Return (X, Y) of the center of cell containing provided text 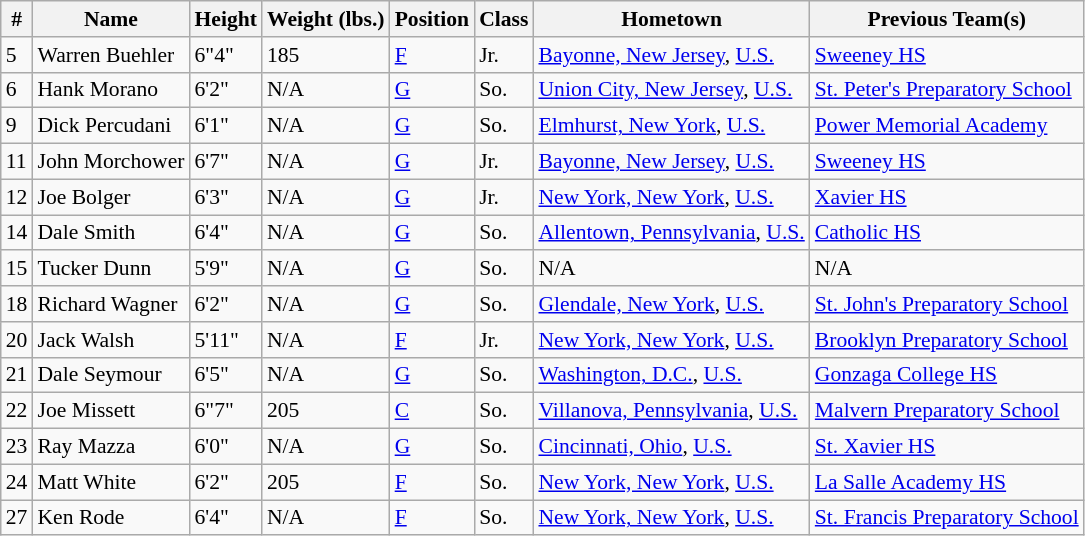
Ray Mazza (110, 447)
11 (17, 162)
14 (17, 233)
12 (17, 197)
# (17, 19)
Name (110, 19)
Elmhurst, New York, U.S. (671, 126)
Catholic HS (947, 233)
Class (504, 19)
Dale Seymour (110, 375)
St. Peter's Preparatory School (947, 90)
Villanova, Pennsylvania, U.S. (671, 411)
185 (326, 55)
15 (17, 269)
6 (17, 90)
Joe Bolger (110, 197)
Xavier HS (947, 197)
9 (17, 126)
Allentown, Pennsylvania, U.S. (671, 233)
C (432, 411)
6'1" (225, 126)
John Morchower (110, 162)
20 (17, 340)
St. Xavier HS (947, 447)
Washington, D.C., U.S. (671, 375)
Joe Missett (110, 411)
6'5" (225, 375)
Malvern Preparatory School (947, 411)
Dale Smith (110, 233)
6'3" (225, 197)
Tucker Dunn (110, 269)
Hometown (671, 19)
Previous Team(s) (947, 19)
Hank Morano (110, 90)
Richard Wagner (110, 304)
21 (17, 375)
18 (17, 304)
St. John's Preparatory School (947, 304)
Ken Rode (110, 518)
St. Francis Preparatory School (947, 518)
22 (17, 411)
6'0" (225, 447)
Matt White (110, 482)
Position (432, 19)
Power Memorial Academy (947, 126)
6"7" (225, 411)
Weight (lbs.) (326, 19)
La Salle Academy HS (947, 482)
Glendale, New York, U.S. (671, 304)
Union City, New Jersey, U.S. (671, 90)
Jack Walsh (110, 340)
Cincinnati, Ohio, U.S. (671, 447)
27 (17, 518)
Dick Percudani (110, 126)
Gonzaga College HS (947, 375)
Warren Buehler (110, 55)
6"4" (225, 55)
24 (17, 482)
23 (17, 447)
5 (17, 55)
Brooklyn Preparatory School (947, 340)
5'11" (225, 340)
5'9" (225, 269)
Height (225, 19)
6'7" (225, 162)
